Determine the [X, Y] coordinate at the center of the cell enclosing the given text.  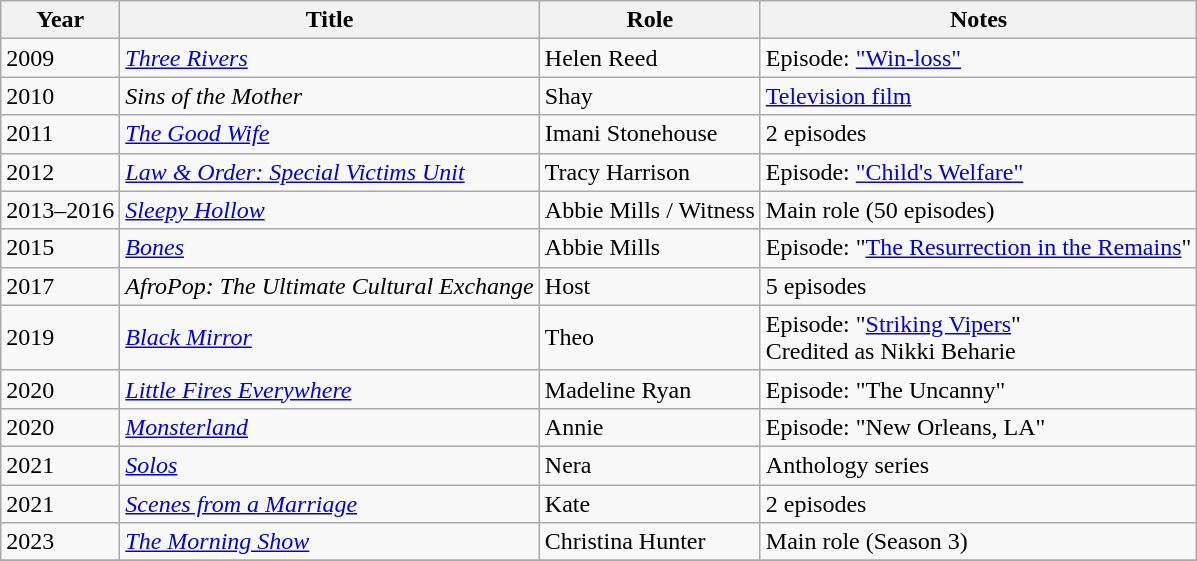
Television film [978, 96]
Anthology series [978, 465]
Notes [978, 20]
Main role (50 episodes) [978, 210]
Little Fires Everywhere [330, 389]
Black Mirror [330, 338]
Helen Reed [650, 58]
Kate [650, 503]
2010 [60, 96]
2011 [60, 134]
Episode: "Striking Vipers"Credited as Nikki Beharie [978, 338]
Bones [330, 248]
Episode: "Win-loss" [978, 58]
2015 [60, 248]
Nera [650, 465]
Madeline Ryan [650, 389]
Title [330, 20]
Episode: "The Resurrection in the Remains" [978, 248]
2017 [60, 286]
2019 [60, 338]
Host [650, 286]
2009 [60, 58]
Solos [330, 465]
Shay [650, 96]
Episode: "New Orleans, LA" [978, 427]
2012 [60, 172]
Law & Order: Special Victims Unit [330, 172]
5 episodes [978, 286]
Imani Stonehouse [650, 134]
Christina Hunter [650, 542]
Sins of the Mother [330, 96]
Theo [650, 338]
Main role (Season 3) [978, 542]
Abbie Mills / Witness [650, 210]
The Good Wife [330, 134]
2023 [60, 542]
Three Rivers [330, 58]
Annie [650, 427]
Scenes from a Marriage [330, 503]
Role [650, 20]
Monsterland [330, 427]
Sleepy Hollow [330, 210]
Episode: "Child's Welfare" [978, 172]
AfroPop: The Ultimate Cultural Exchange [330, 286]
2013–2016 [60, 210]
Episode: "The Uncanny" [978, 389]
Tracy Harrison [650, 172]
The Morning Show [330, 542]
Abbie Mills [650, 248]
Year [60, 20]
